Find where the given text appears and provide that cell's center as [X, Y] coordinate. 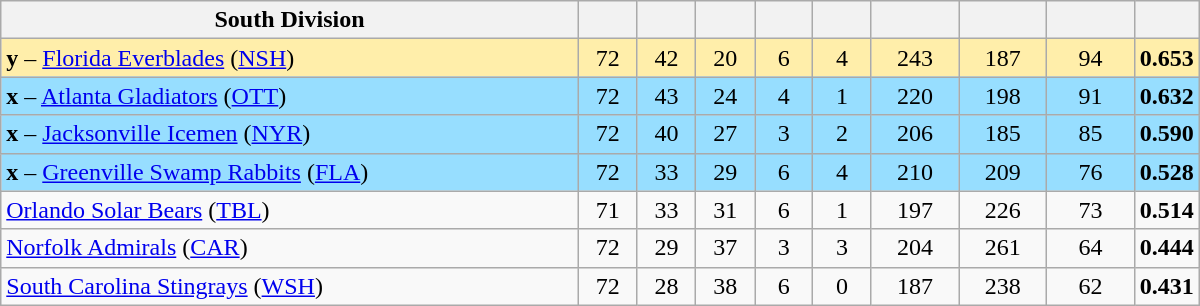
62 [1090, 286]
Orlando Solar Bears (TBL) [290, 210]
197 [915, 210]
x – Atlanta Gladiators (OTT) [290, 96]
0.444 [1166, 248]
27 [726, 134]
206 [915, 134]
43 [666, 96]
0.590 [1166, 134]
85 [1090, 134]
31 [726, 210]
2 [842, 134]
209 [1003, 172]
64 [1090, 248]
0 [842, 286]
91 [1090, 96]
185 [1003, 134]
24 [726, 96]
73 [1090, 210]
261 [1003, 248]
y – Florida Everblades (NSH) [290, 58]
x – Greenville Swamp Rabbits (FLA) [290, 172]
198 [1003, 96]
76 [1090, 172]
71 [608, 210]
Norfolk Admirals (CAR) [290, 248]
x – Jacksonville Icemen (NYR) [290, 134]
0.528 [1166, 172]
238 [1003, 286]
0.514 [1166, 210]
28 [666, 286]
37 [726, 248]
South Carolina Stingrays (WSH) [290, 286]
94 [1090, 58]
0.653 [1166, 58]
226 [1003, 210]
38 [726, 286]
20 [726, 58]
40 [666, 134]
42 [666, 58]
204 [915, 248]
0.632 [1166, 96]
0.431 [1166, 286]
South Division [290, 20]
210 [915, 172]
243 [915, 58]
220 [915, 96]
